Return the [x, y] coordinate for the center point of the cell that contains the specified text.  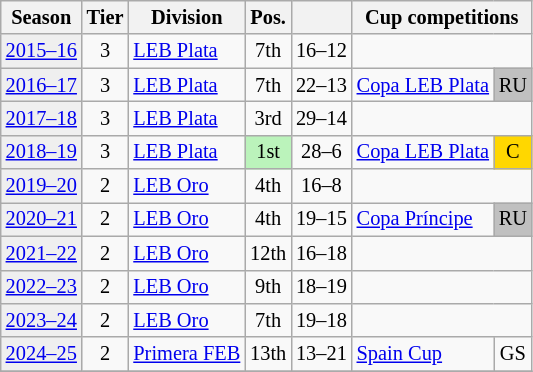
2019–20 [42, 186]
16–8 [322, 186]
Pos. [268, 17]
2018–19 [42, 152]
Division [186, 17]
19–18 [322, 320]
C [513, 152]
2021–22 [42, 253]
Primera FEB [186, 354]
GS [513, 354]
18–19 [322, 287]
29–14 [322, 118]
16–12 [322, 51]
Cup competitions [442, 17]
16–18 [322, 253]
1st [268, 152]
19–15 [322, 219]
2022–23 [42, 287]
2016–17 [42, 85]
13–21 [322, 354]
2015–16 [42, 51]
Tier [106, 17]
2024–25 [42, 354]
2020–21 [42, 219]
3rd [268, 118]
28–6 [322, 152]
9th [268, 287]
22–13 [322, 85]
Season [42, 17]
2023–24 [42, 320]
12th [268, 253]
Copa Príncipe [423, 219]
13th [268, 354]
2017–18 [42, 118]
Spain Cup [423, 354]
